Scan for the cell matching the given text and deliver its (X, Y) coordinate at center. 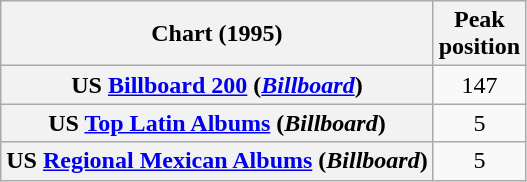
US Top Latin Albums (Billboard) (217, 123)
147 (479, 85)
US Billboard 200 (Billboard) (217, 85)
Peakposition (479, 34)
US Regional Mexican Albums (Billboard) (217, 161)
Chart (1995) (217, 34)
